Pinpoint the cell where the given text exists, returning its (X, Y) midpoint coordinate. 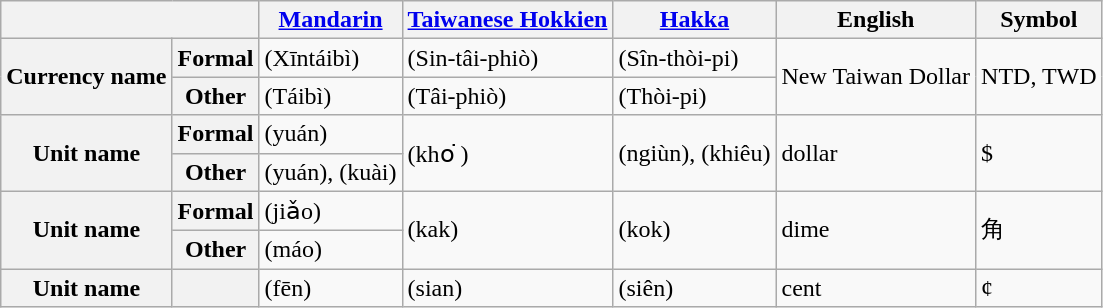
dollar (876, 153)
Hakka (694, 20)
(Thòi-pi) (694, 96)
(yuán) (330, 134)
(kak) (508, 230)
Currency name (86, 77)
(siên) (694, 288)
Taiwanese Hokkien (508, 20)
New Taiwan Dollar (876, 77)
cent (876, 288)
(ngiùn), (khiêu) (694, 153)
English (876, 20)
NTD, TWD (1040, 77)
(Tâi-phiò) (508, 96)
¢ (1040, 288)
(sian) (508, 288)
(Sin-tâi-phiò) (508, 58)
Mandarin (330, 20)
角 (1040, 230)
(Xīntáibì) (330, 58)
dime (876, 230)
(fēn) (330, 288)
$ (1040, 153)
(Táibì) (330, 96)
(kho͘ ) (508, 153)
(jiǎo) (330, 211)
(kok) (694, 230)
(Sîn-thòi-pi) (694, 58)
(máo) (330, 250)
(yuán), (kuài) (330, 172)
Symbol (1040, 20)
